Identify which cell holds the provided text, then report its [X, Y] central coordinate. 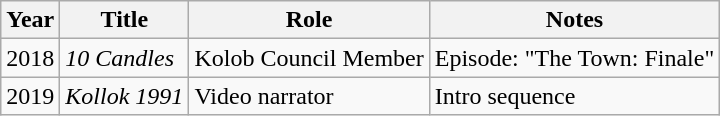
Role [309, 20]
Episode: "The Town: Finale" [574, 58]
Video narrator [309, 96]
Kolob Council Member [309, 58]
2018 [30, 58]
Notes [574, 20]
Intro sequence [574, 96]
Kollok 1991 [124, 96]
10 Candles [124, 58]
Year [30, 20]
Title [124, 20]
2019 [30, 96]
